For the text-containing cell, return its midpoint in (x, y) coordinate format. 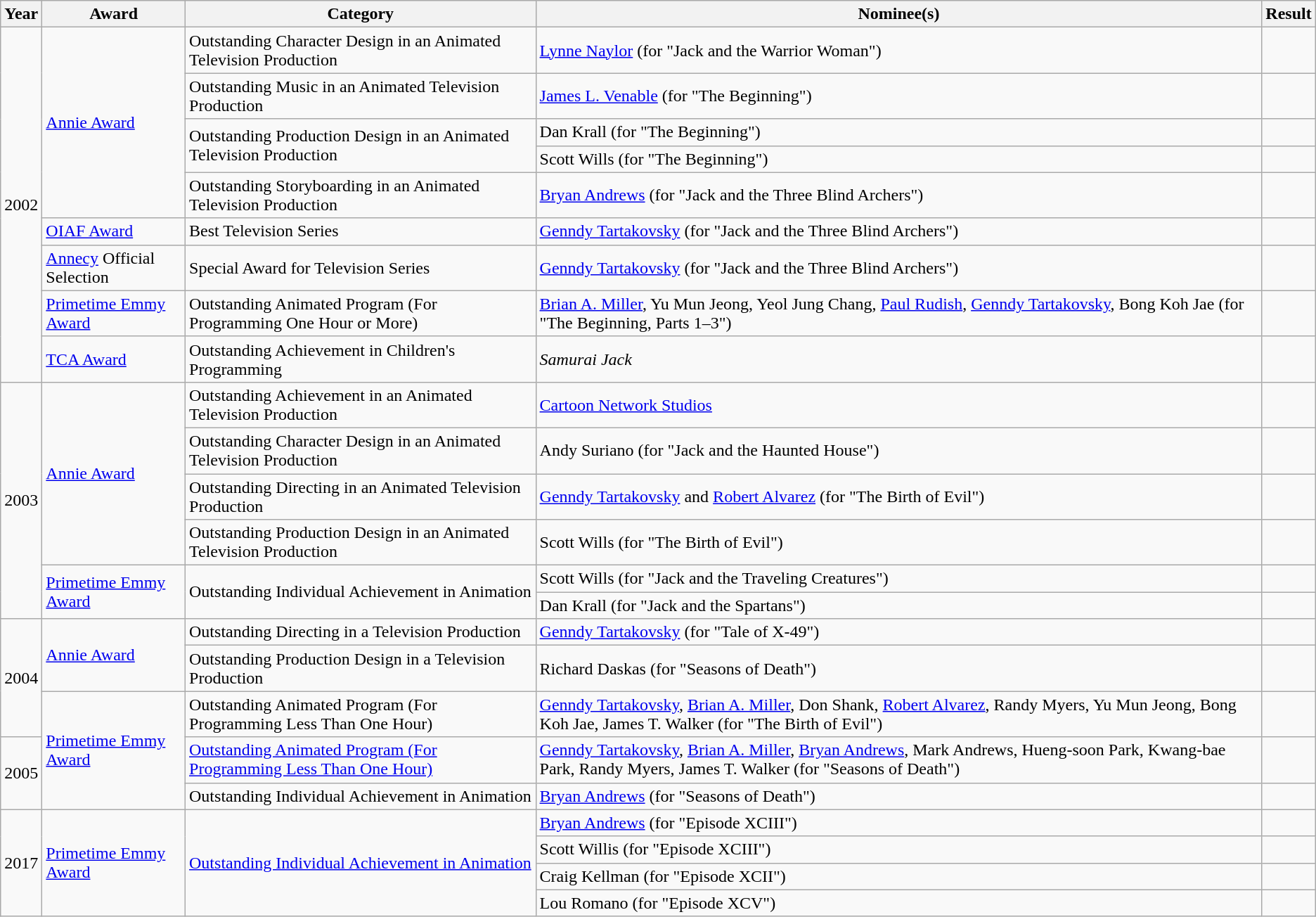
TCA Award (114, 359)
Outstanding Achievement in an Animated Television Production (361, 405)
Andy Suriano (for "Jack and the Haunted House") (898, 450)
Richard Daskas (for "Seasons of Death") (898, 668)
Bryan Andrews (for "Episode XCIII") (898, 823)
Scott Wills (for "The Birth of Evil") (898, 543)
2017 (21, 863)
Bryan Andrews (for "Jack and the Three Blind Archers") (898, 195)
Result (1289, 14)
Craig Kellman (for "Episode XCII") (898, 876)
Award (114, 14)
Scott Wills (for "The Beginning") (898, 159)
James L. Venable (for "The Beginning") (898, 96)
2002 (21, 205)
OIAF Award (114, 231)
Outstanding Music in an Animated Television Production (361, 96)
Outstanding Production Design in a Television Production (361, 668)
Scott Wills (for "Jack and the Traveling Creatures") (898, 579)
Lynne Naylor (for "Jack and the Warrior Woman") (898, 51)
Outstanding Directing in an Animated Television Production (361, 496)
Scott Willis (for "Episode XCIII") (898, 849)
Best Television Series (361, 231)
2003 (21, 500)
Special Award for Television Series (361, 267)
Dan Krall (for "Jack and the Spartans") (898, 605)
Dan Krall (for "The Beginning") (898, 132)
Genndy Tartakovsky (for "Tale of X-49") (898, 632)
Annecy Official Selection (114, 267)
Genndy Tartakovsky, Brian A. Miller, Don Shank, Robert Alvarez, Randy Myers, Yu Mun Jeong, Bong Koh Jae, James T. Walker (for "The Birth of Evil") (898, 714)
Outstanding Achievement in Children's Programming (361, 359)
Outstanding Animated Program (For Programming One Hour or More) (361, 314)
Genndy Tartakovsky and Robert Alvarez (for "The Birth of Evil") (898, 496)
Cartoon Network Studios (898, 405)
Lou Romano (for "Episode XCV") (898, 903)
Samurai Jack (898, 359)
Outstanding Storyboarding in an Animated Television Production (361, 195)
Bryan Andrews (for "Seasons of Death") (898, 796)
2004 (21, 678)
Nominee(s) (898, 14)
Outstanding Directing in a Television Production (361, 632)
Category (361, 14)
2005 (21, 774)
Brian A. Miller, Yu Mun Jeong, Yeol Jung Chang, Paul Rudish, Genndy Tartakovsky, Bong Koh Jae (for "The Beginning, Parts 1–3") (898, 314)
Year (21, 14)
